Find where the given text appears and provide that cell's center as (x, y) coordinate. 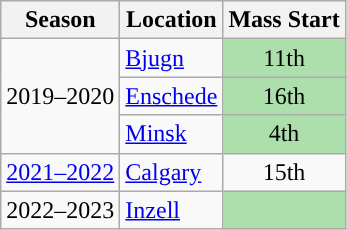
Inzell (172, 210)
Enschede (172, 96)
Bjugn (172, 58)
Calgary (172, 172)
2019–2020 (60, 96)
Season (60, 20)
16th (284, 96)
4th (284, 134)
Mass Start (284, 20)
2021–2022 (60, 172)
15th (284, 172)
Minsk (172, 134)
2022–2023 (60, 210)
Location (172, 20)
11th (284, 58)
